Extract the (x, y) coordinate from the center of the cell holding the provided text.  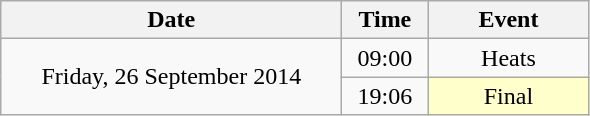
Date (172, 20)
Heats (508, 58)
09:00 (385, 58)
Friday, 26 September 2014 (172, 77)
Final (508, 96)
Time (385, 20)
19:06 (385, 96)
Event (508, 20)
